Extract the (X, Y) coordinate from the center of the cell holding the provided text.  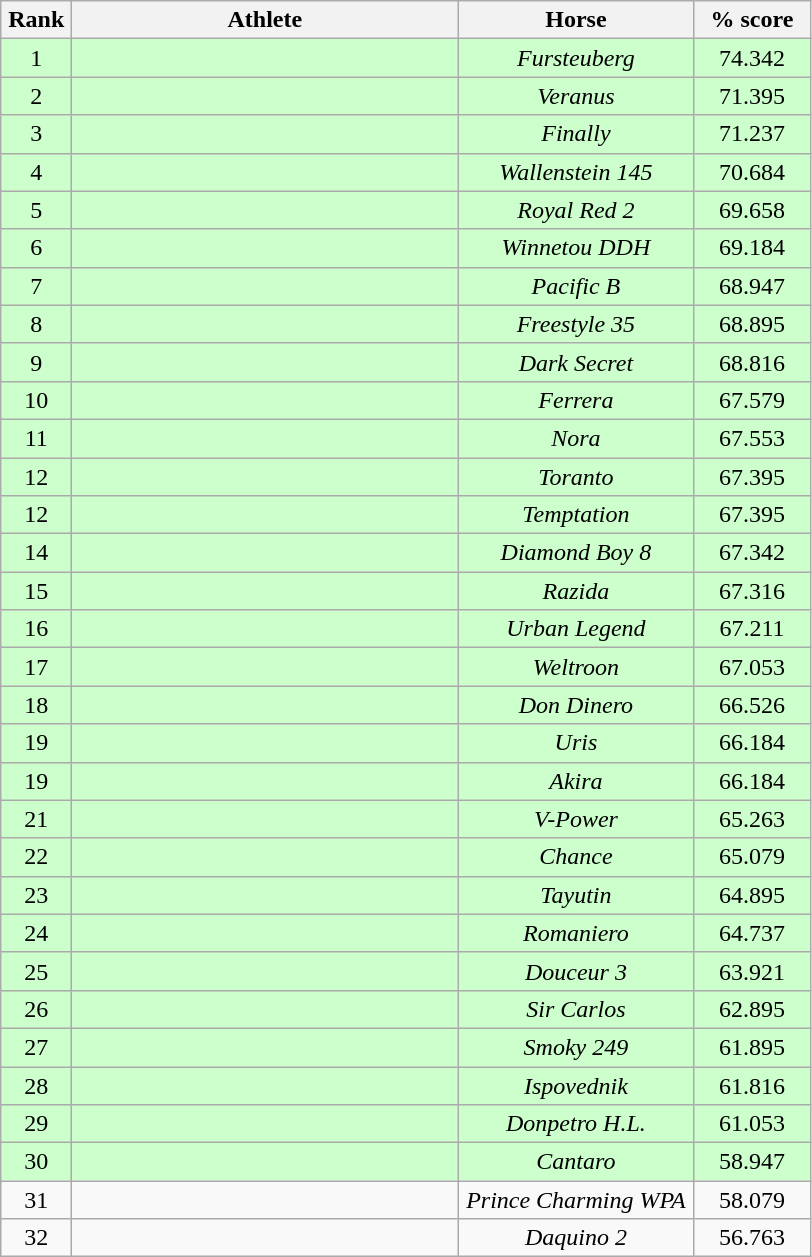
67.342 (752, 553)
69.658 (752, 210)
58.947 (752, 1162)
Veranus (576, 96)
% score (752, 20)
9 (36, 362)
26 (36, 1009)
70.684 (752, 172)
68.816 (752, 362)
Royal Red 2 (576, 210)
Ferrera (576, 400)
Wallenstein 145 (576, 172)
Pacific B (576, 286)
Nora (576, 438)
Fursteuberg (576, 58)
32 (36, 1238)
3 (36, 134)
71.237 (752, 134)
17 (36, 667)
67.211 (752, 629)
14 (36, 553)
64.895 (752, 895)
Temptation (576, 515)
Cantaro (576, 1162)
4 (36, 172)
Daquino 2 (576, 1238)
10 (36, 400)
25 (36, 971)
66.526 (752, 705)
Akira (576, 781)
Winnetou DDH (576, 248)
Douceur 3 (576, 971)
Tayutin (576, 895)
56.763 (752, 1238)
Finally (576, 134)
1 (36, 58)
Romaniero (576, 933)
Don Dinero (576, 705)
Donpetro H.L. (576, 1124)
11 (36, 438)
58.079 (752, 1200)
Rank (36, 20)
74.342 (752, 58)
Urban Legend (576, 629)
65.263 (752, 819)
67.579 (752, 400)
23 (36, 895)
67.553 (752, 438)
61.816 (752, 1085)
68.947 (752, 286)
7 (36, 286)
31 (36, 1200)
21 (36, 819)
22 (36, 857)
Diamond Boy 8 (576, 553)
6 (36, 248)
28 (36, 1085)
Weltroon (576, 667)
Freestyle 35 (576, 324)
Ispovednik (576, 1085)
Smoky 249 (576, 1047)
5 (36, 210)
68.895 (752, 324)
67.316 (752, 591)
16 (36, 629)
Athlete (265, 20)
Uris (576, 743)
67.053 (752, 667)
V-Power (576, 819)
61.895 (752, 1047)
71.395 (752, 96)
15 (36, 591)
69.184 (752, 248)
30 (36, 1162)
27 (36, 1047)
Dark Secret (576, 362)
24 (36, 933)
8 (36, 324)
61.053 (752, 1124)
Toranto (576, 477)
Chance (576, 857)
Prince Charming WPA (576, 1200)
Horse (576, 20)
29 (36, 1124)
2 (36, 96)
64.737 (752, 933)
63.921 (752, 971)
62.895 (752, 1009)
Sir Carlos (576, 1009)
65.079 (752, 857)
Razida (576, 591)
18 (36, 705)
